Scan for the cell matching the given text and deliver its (x, y) coordinate at center. 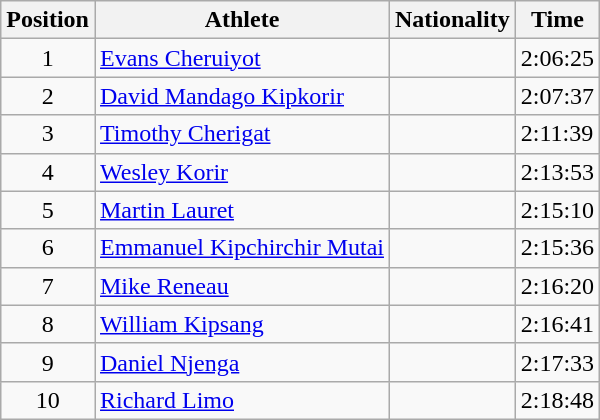
6 (48, 248)
2:07:37 (557, 96)
10 (48, 400)
Martin Lauret (242, 210)
Time (557, 20)
2:13:53 (557, 172)
Mike Reneau (242, 286)
2 (48, 96)
Timothy Cherigat (242, 134)
Position (48, 20)
Nationality (452, 20)
8 (48, 324)
2:16:20 (557, 286)
David Mandago Kipkorir (242, 96)
2:11:39 (557, 134)
Emmanuel Kipchirchir Mutai (242, 248)
2:06:25 (557, 58)
7 (48, 286)
Evans Cheruiyot (242, 58)
Richard Limo (242, 400)
2:15:10 (557, 210)
4 (48, 172)
2:15:36 (557, 248)
5 (48, 210)
3 (48, 134)
1 (48, 58)
Wesley Korir (242, 172)
2:16:41 (557, 324)
William Kipsang (242, 324)
9 (48, 362)
Athlete (242, 20)
2:18:48 (557, 400)
Daniel Njenga (242, 362)
2:17:33 (557, 362)
